Pinpoint the cell where the given text exists, returning its (X, Y) midpoint coordinate. 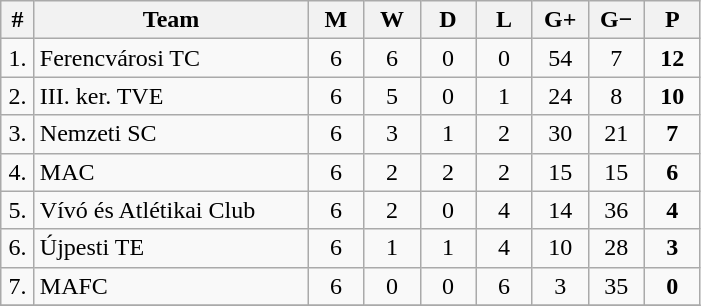
MAC (171, 172)
5 (392, 96)
36 (616, 210)
3. (18, 134)
4. (18, 172)
28 (616, 248)
2. (18, 96)
8 (616, 96)
W (392, 20)
6. (18, 248)
III. ker. TVE (171, 96)
5. (18, 210)
12 (672, 58)
21 (616, 134)
# (18, 20)
G− (616, 20)
24 (560, 96)
30 (560, 134)
Ferencvárosi TC (171, 58)
Újpesti TE (171, 248)
L (504, 20)
M (336, 20)
MAFC (171, 286)
D (448, 20)
Vívó és Atlétikai Club (171, 210)
54 (560, 58)
1. (18, 58)
14 (560, 210)
G+ (560, 20)
Nemzeti SC (171, 134)
P (672, 20)
35 (616, 286)
Team (171, 20)
7. (18, 286)
